Locate the cell with the specified text and output its [x, y] center coordinate. 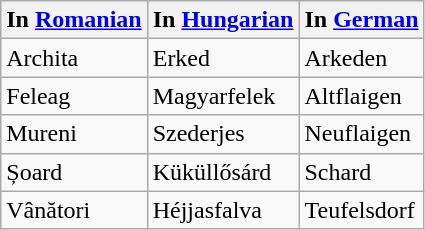
In German [362, 20]
Erked [223, 58]
Altflaigen [362, 96]
Héjjasfalva [223, 210]
Mureni [74, 134]
Archita [74, 58]
Magyarfelek [223, 96]
Küküllősárd [223, 172]
Szederjes [223, 134]
Vânători [74, 210]
Arkeden [362, 58]
Șoard [74, 172]
Neuflaigen [362, 134]
In Romanian [74, 20]
Feleag [74, 96]
Teufelsdorf [362, 210]
In Hungarian [223, 20]
Schard [362, 172]
